From the cell containing the given text, extract its center point as (x, y) coordinate. 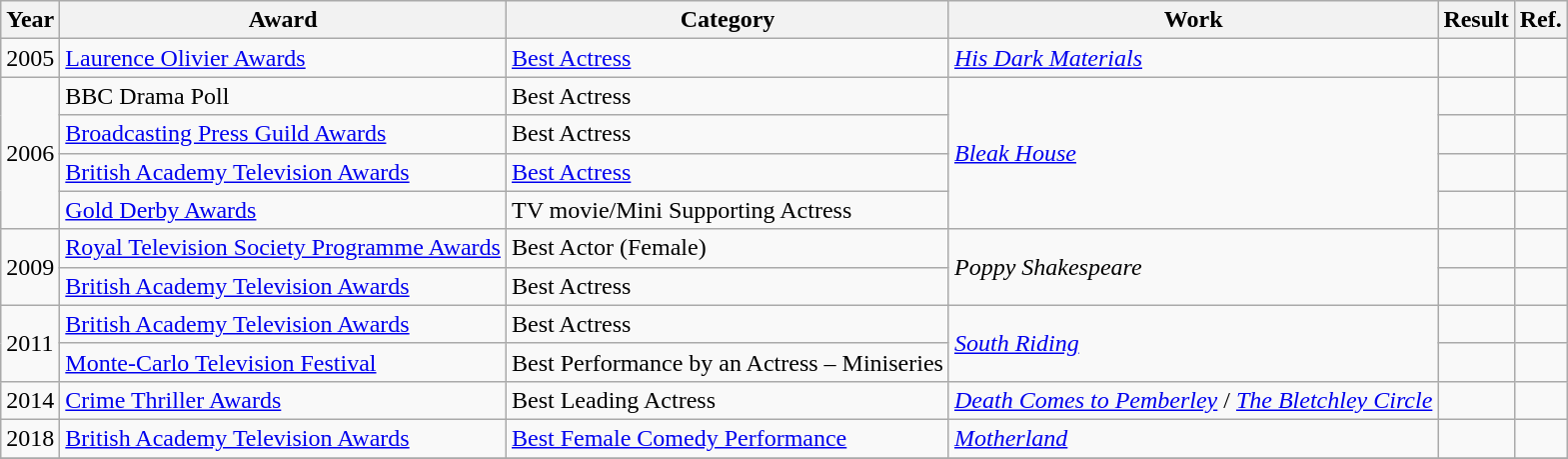
Royal Television Society Programme Awards (284, 248)
2006 (30, 153)
Monte-Carlo Television Festival (284, 362)
2014 (30, 400)
Category (728, 20)
Laurence Olivier Awards (284, 58)
Poppy Shakespeare (1193, 267)
Work (1193, 20)
Death Comes to Pemberley / The Bletchley Circle (1193, 400)
Crime Thriller Awards (284, 400)
Best Female Comedy Performance (728, 438)
2011 (30, 343)
Motherland (1193, 438)
2009 (30, 267)
BBC Drama Poll (284, 96)
His Dark Materials (1193, 58)
TV movie/Mini Supporting Actress (728, 210)
Best Actor (Female) (728, 248)
Result (1476, 20)
Year (30, 20)
Ref. (1541, 20)
Award (284, 20)
Best Performance by an Actress – Miniseries (728, 362)
2018 (30, 438)
Bleak House (1193, 153)
Gold Derby Awards (284, 210)
South Riding (1193, 343)
Best Leading Actress (728, 400)
Broadcasting Press Guild Awards (284, 134)
2005 (30, 58)
